Find where the given text appears and provide that cell's center as (x, y) coordinate. 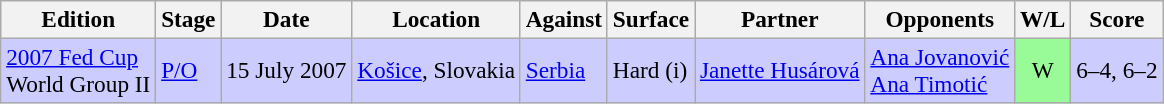
Date (286, 19)
6–4, 6–2 (1117, 70)
Against (564, 19)
Ana Jovanović Ana Timotić (940, 70)
15 July 2007 (286, 70)
Edition (78, 19)
Partner (780, 19)
2007 Fed Cup World Group II (78, 70)
Score (1117, 19)
Opponents (940, 19)
Surface (650, 19)
Hard (i) (650, 70)
Location (436, 19)
W (1043, 70)
W/L (1043, 19)
Serbia (564, 70)
Janette Husárová (780, 70)
Stage (188, 19)
P/O (188, 70)
Košice, Slovakia (436, 70)
